Search for the cell housing the specified text and yield its (X, Y) center coordinate. 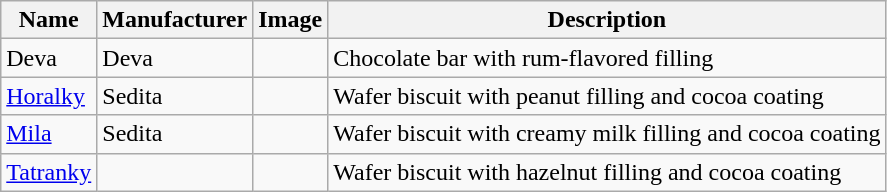
Tatranky (49, 172)
Wafer biscuit with hazelnut filling and cocoa coating (607, 172)
Wafer biscuit with creamy milk filling and cocoa coating (607, 134)
Description (607, 20)
Chocolate bar with rum-flavored filling (607, 58)
Mila (49, 134)
Manufacturer (175, 20)
Image (290, 20)
Name (49, 20)
Wafer biscuit with peanut filling and cocoa coating (607, 96)
Horalky (49, 96)
